Detect which cell encompasses the target text, then output its [x, y] center coordinate. 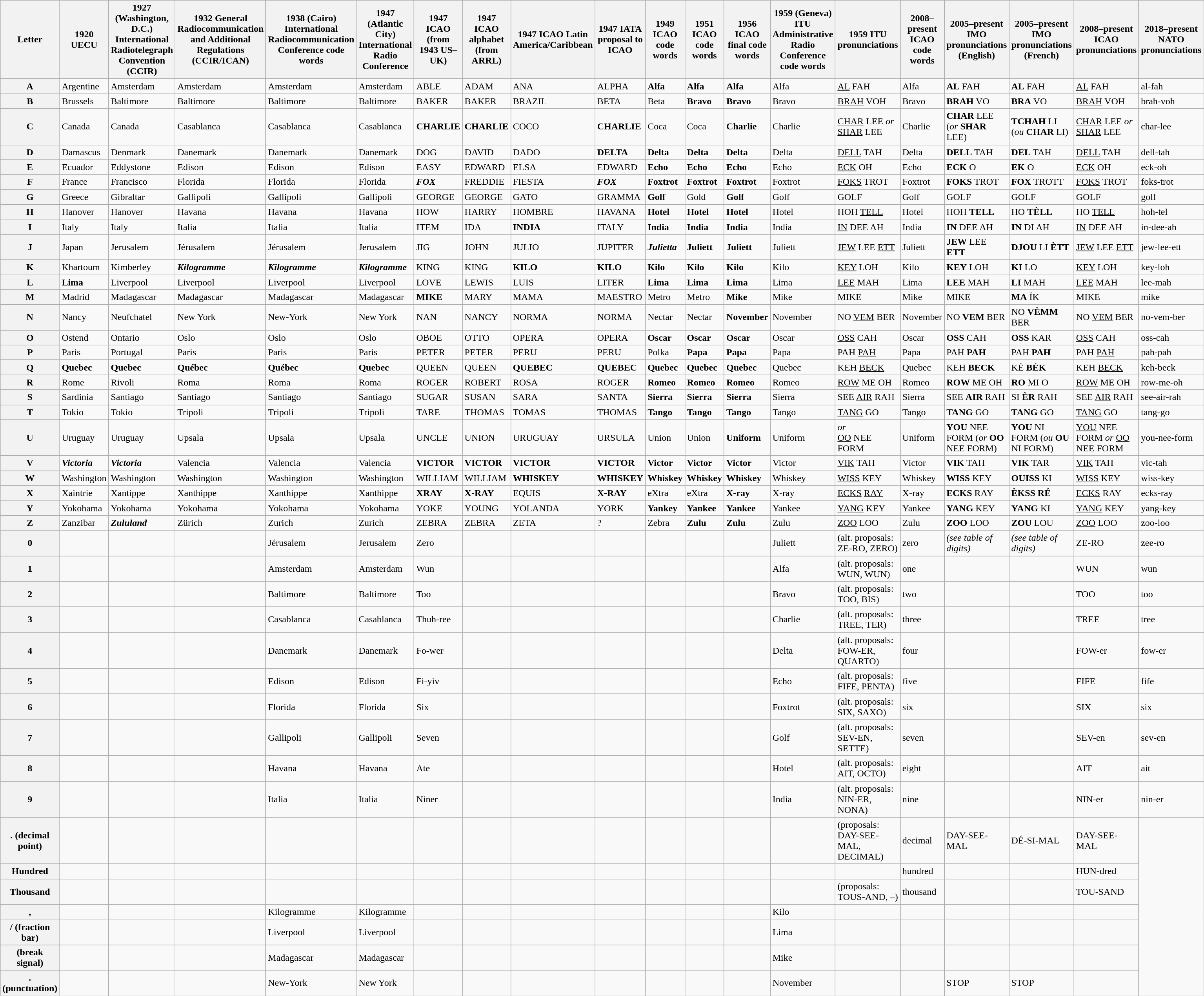
9 [30, 799]
FREDDIE [486, 182]
I [30, 227]
, [30, 912]
eck-oh [1171, 167]
P [30, 353]
BETA [620, 101]
DOG [438, 152]
Ontario [142, 338]
Wun [438, 569]
YOU NI FORM (ou OU NI FORM) [1042, 438]
. (decimal point) [30, 841]
Nancy [84, 318]
YOKE [438, 508]
INDIA [553, 227]
Brussels [84, 101]
1 [30, 569]
four [922, 651]
Yankey [665, 508]
SARA [553, 397]
thousand [922, 892]
tree [1171, 620]
SUSAN [486, 397]
CHAR LEE (or SHAR LEE) [977, 127]
D [30, 152]
1959 ITU pronunciations [868, 40]
DÉ-SI-MAL [1042, 841]
Zebra [665, 523]
Ate [438, 769]
JUPITER [620, 247]
zero [922, 543]
Madrid [84, 297]
1920 UECU [84, 40]
ROSA [553, 382]
1938 (Cairo) International Radiocommunication Conference code words [311, 40]
two [922, 594]
Xantippe [142, 493]
(alt. proposals: NIN-ER, NONA) [868, 799]
Gibraltar [142, 197]
key-loh [1171, 267]
wiss-key [1171, 478]
1932 General Radiocommunication and Additional Regulations (CCIR/ICAN) [220, 40]
2008–present ICAO pronunciations [1106, 40]
too [1171, 594]
MA ÏK [1042, 297]
TREE [1106, 620]
M [30, 297]
(alt. proposals: SEV-EN, SETTE) [868, 738]
2 [30, 594]
URSULA [620, 438]
one [922, 569]
Julietta [665, 247]
dell-tah [1171, 152]
HOMBRE [553, 212]
(alt. proposals: FIFE, PENTA) [868, 682]
ELSA [553, 167]
Eddystone [142, 167]
YORK [620, 508]
Hundred [30, 871]
XRAY [438, 493]
Damascus [84, 152]
five [922, 682]
(alt. proposals: TOO, BIS) [868, 594]
Beta [665, 101]
Niner [438, 799]
? [620, 523]
fow-er [1171, 651]
X [30, 493]
V [30, 463]
OUISS KI [1042, 478]
ADAM [486, 86]
(break signal) [30, 958]
YOU NEE FORM (or OO NEE FORM) [977, 438]
J [30, 247]
Fi-yiv [438, 682]
5 [30, 682]
1951 ICAO code words [704, 40]
zee-ro [1171, 543]
(alt. proposals: WUN, WUN) [868, 569]
URUGUAY [553, 438]
Seven [438, 738]
YANG KI [1042, 508]
yang-key [1171, 508]
three [922, 620]
nin-er [1171, 799]
1956 ICAO final code words [747, 40]
GRAMMA [620, 197]
MAMA [553, 297]
FIFE [1106, 682]
0 [30, 543]
wun [1171, 569]
1947 ICAO (from 1943 US–UK) [438, 40]
keh-beck [1171, 367]
ABLE [438, 86]
1947 ICAO alphabet (from ARRL) [486, 40]
TOU-SAND [1106, 892]
pah-pah [1171, 353]
(alt. proposals: SIX, SAXO) [868, 707]
sev-en [1171, 738]
Too [438, 594]
Zanzibar [84, 523]
R [30, 382]
7 [30, 738]
ECK O [977, 167]
Francisco [142, 182]
Portugal [142, 353]
FOX TROTT [1042, 182]
HARRY [486, 212]
(proposals: TOUS-AND, –) [868, 892]
or OO NEE FORM [868, 438]
Q [30, 367]
1947 ICAO Latin America/Caribbean [553, 40]
Thuh-ree [438, 620]
MAESTRO [620, 297]
RO MI O [1042, 382]
ITEM [438, 227]
you-nee-form [1171, 438]
4 [30, 651]
Khartoum [84, 267]
1949 ICAO code words [665, 40]
(alt. proposals: ZE-RO, ZERO) [868, 543]
ITALY [620, 227]
Letter [30, 40]
DJOU LI ÈTT [1042, 247]
Thousand [30, 892]
HUN-dred [1106, 871]
/ (fraction bar) [30, 932]
GATO [553, 197]
vic-tah [1171, 463]
Denmark [142, 152]
F [30, 182]
Sardinia [84, 397]
Rivoli [142, 382]
TCHAH LI (ou CHAR LI) [1042, 127]
JIG [438, 247]
Zululand [142, 523]
S [30, 397]
FIESTA [553, 182]
HO TÈLL [1042, 212]
SANTA [620, 397]
OSS KAR [1042, 338]
JULIO [553, 247]
G [30, 197]
2005–present IMO pronunciations (French) [1042, 40]
SIX [1106, 707]
ALPHA [620, 86]
KI LO [1042, 267]
C [30, 127]
ÈKSS RÉ [1042, 493]
al-fah [1171, 86]
NIN-er [1106, 799]
DAVID [486, 152]
Rome [84, 382]
8 [30, 769]
ecks-ray [1171, 493]
row-me-oh [1171, 382]
O [30, 338]
Japan [84, 247]
hoh-tel [1171, 212]
TOO [1106, 594]
decimal [922, 841]
KÉ BÈK [1042, 367]
HOW [438, 212]
hundred [922, 871]
IN DI AH [1042, 227]
ANA [553, 86]
tang-go [1171, 412]
HAVANA [620, 212]
W [30, 478]
char-lee [1171, 127]
Greece [84, 197]
NO VÈMM BER [1042, 318]
SUGAR [438, 397]
T [30, 412]
Xaintrie [84, 493]
HO TELL [1106, 212]
6 [30, 707]
EK O [1042, 167]
Neufchatel [142, 318]
A [30, 86]
in-dee-ah [1171, 227]
France [84, 182]
UNCLE [438, 438]
(alt. proposals: TREE, TER) [868, 620]
(proposals: DAY-SEE-MAL, DECIMAL) [868, 841]
NAN [438, 318]
H [30, 212]
jew-lee-ett [1171, 247]
no-vem-ber [1171, 318]
LITER [620, 282]
2008–present ICAO code words [922, 40]
DEL TAH [1042, 152]
TARE [438, 412]
eight [922, 769]
VIK TAR [1042, 463]
Argentine [84, 86]
U [30, 438]
1947 (Atlantic City) International Radio Conference [385, 40]
YOUNG [486, 508]
Zero [438, 543]
(alt. proposals: FOW-ER, QUARTO) [868, 651]
mike [1171, 297]
1927 (Washington, D.C.) International Radiotelegraph Convention (CCIR) [142, 40]
E [30, 167]
OBOE [438, 338]
JOHN [486, 247]
AIT [1106, 769]
SEV-en [1106, 738]
see-air-rah [1171, 397]
ROBERT [486, 382]
3 [30, 620]
UNION [486, 438]
zoo-loo [1171, 523]
Y [30, 508]
LEWIS [486, 282]
LUIS [553, 282]
fife [1171, 682]
seven [922, 738]
. (punctuation) [30, 983]
lee-mah [1171, 282]
foks-trot [1171, 182]
Gold [704, 197]
BRAH VO [977, 101]
COCO [553, 127]
YOLANDA [553, 508]
ait [1171, 769]
ZOU LOU [1042, 523]
1947 IATA proposal to ICAO [620, 40]
B [30, 101]
DELTA [620, 152]
Kimberley [142, 267]
Z [30, 523]
YOU NEE FORM or OO NEE FORM [1106, 438]
LI MAH [1042, 282]
K [30, 267]
2005–present IMO pronunciations (English) [977, 40]
Zürich [220, 523]
ZE-RO [1106, 543]
FOW-er [1106, 651]
N [30, 318]
BRA VO [1042, 101]
1959 (Geneva) ITU Administrative Radio Conference code words [803, 40]
Polka [665, 353]
oss-cah [1171, 338]
nine [922, 799]
TOMAS [553, 412]
LOVE [438, 282]
BRAZIL [553, 101]
(alt. proposals: AIT, OCTO) [868, 769]
golf [1171, 197]
EASY [438, 167]
NANCY [486, 318]
IDA [486, 227]
Six [438, 707]
SI ÈR RAH [1042, 397]
brah-voh [1171, 101]
L [30, 282]
Ostend [84, 338]
WUN [1106, 569]
MARY [486, 297]
Fo-wer [438, 651]
ZETA [553, 523]
DADO [553, 152]
Ecuador [84, 167]
OTTO [486, 338]
EQUIS [553, 493]
2018–present NATO pronunciations [1171, 40]
